Search for the cell housing the specified text and yield its (X, Y) center coordinate. 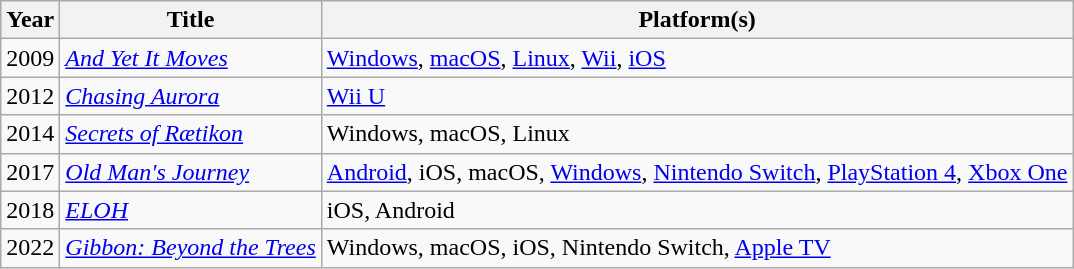
And Yet It Moves (190, 58)
Year (30, 20)
Chasing Aurora (190, 96)
Secrets of Rætikon (190, 134)
iOS, Android (697, 210)
2018 (30, 210)
ELOH (190, 210)
2017 (30, 172)
2022 (30, 248)
Wii U (697, 96)
Windows, macOS, Linux, Wii, iOS (697, 58)
Android, iOS, macOS, Windows, Nintendo Switch, PlayStation 4, Xbox One (697, 172)
Old Man's Journey (190, 172)
Title (190, 20)
Windows, macOS, iOS, Nintendo Switch, Apple TV (697, 248)
Platform(s) (697, 20)
Gibbon: Beyond the Trees (190, 248)
2012 (30, 96)
2009 (30, 58)
2014 (30, 134)
Windows, macOS, Linux (697, 134)
